Return [x, y] of the center of cell containing provided text 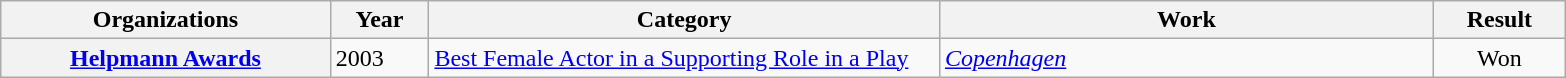
Result [1499, 20]
Best Female Actor in a Supporting Role in a Play [684, 58]
Helpmann Awards [166, 58]
Category [684, 20]
Won [1499, 58]
Work [1186, 20]
Copenhagen [1186, 58]
Year [380, 20]
Organizations [166, 20]
2003 [380, 58]
